Detect which cell encompasses the target text, then output its [X, Y] center coordinate. 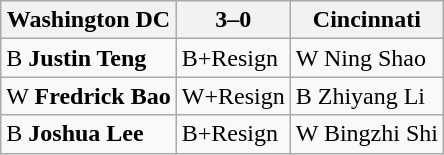
B Joshua Lee [89, 134]
B Justin Teng [89, 58]
W Fredrick Bao [89, 96]
W+Resign [233, 96]
Washington DC [89, 20]
Cincinnati [366, 20]
3–0 [233, 20]
W Bingzhi Shi [366, 134]
B Zhiyang Li [366, 96]
W Ning Shao [366, 58]
